For the text-containing cell, return its midpoint in [X, Y] coordinate format. 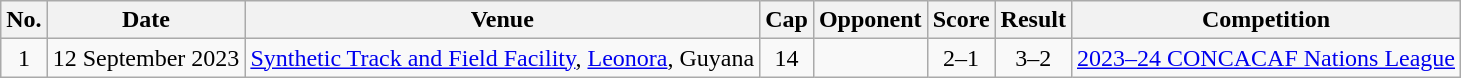
12 September 2023 [146, 58]
No. [24, 20]
Synthetic Track and Field Facility, Leonora, Guyana [502, 58]
Venue [502, 20]
Cap [787, 20]
Score [961, 20]
2–1 [961, 58]
Result [1033, 20]
Date [146, 20]
Opponent [870, 20]
14 [787, 58]
Competition [1266, 20]
2023–24 CONCACAF Nations League [1266, 58]
1 [24, 58]
3–2 [1033, 58]
